Detect which cell encompasses the target text, then output its [X, Y] center coordinate. 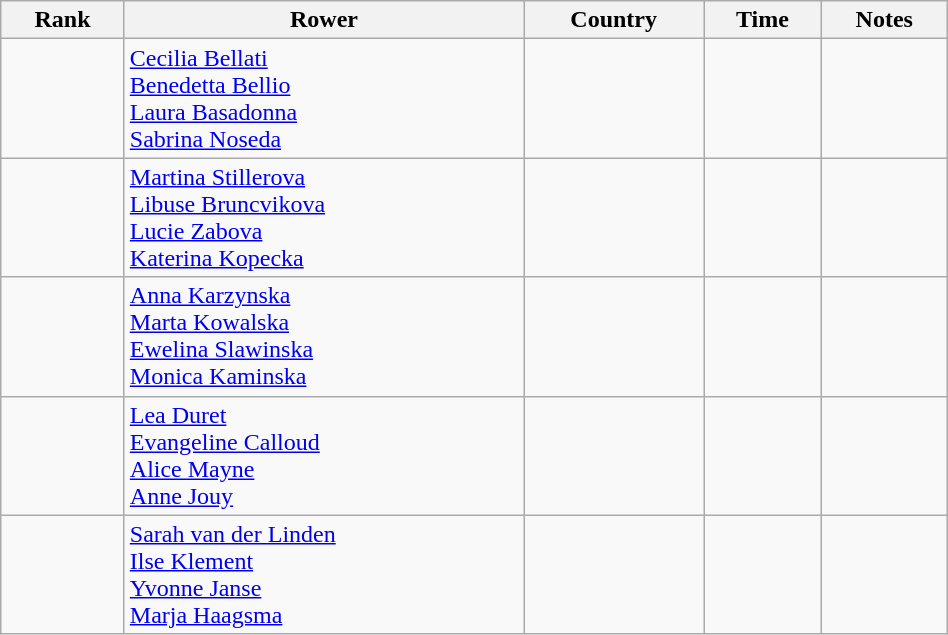
Anna KarzynskaMarta KowalskaEwelina SlawinskaMonica Kaminska [324, 336]
Time [763, 20]
Rank [63, 20]
Martina StillerovaLibuse BruncvikovaLucie ZabovaKaterina Kopecka [324, 218]
Lea DuretEvangeline CalloudAlice MayneAnne Jouy [324, 456]
Cecilia BellatiBenedetta BellioLaura BasadonnaSabrina Noseda [324, 98]
Rower [324, 20]
Notes [884, 20]
Country [614, 20]
Sarah van der LindenIlse KlementYvonne JanseMarja Haagsma [324, 574]
